Identify which cell holds the provided text, then report its [x, y] central coordinate. 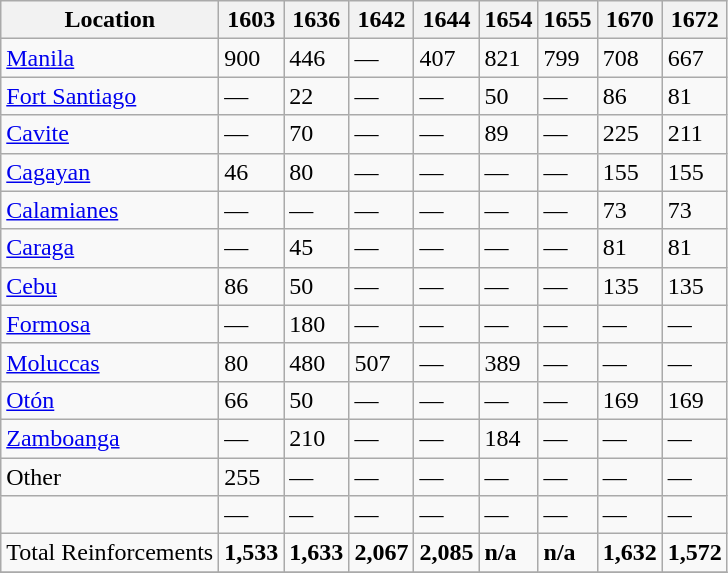
1642 [382, 20]
Zamboanga [110, 438]
480 [316, 362]
Otón [110, 400]
799 [568, 58]
2,085 [446, 553]
210 [316, 438]
Manila [110, 58]
Formosa [110, 324]
708 [630, 58]
389 [508, 362]
1644 [446, 20]
Cebu [110, 286]
1,632 [630, 553]
Location [110, 20]
45 [316, 248]
Cavite [110, 134]
180 [316, 324]
821 [508, 58]
1603 [252, 20]
446 [316, 58]
407 [446, 58]
Other [110, 477]
Cagayan [110, 172]
Fort Santiago [110, 96]
Moluccas [110, 362]
667 [694, 58]
1,533 [252, 553]
Total Reinforcements [110, 553]
1,633 [316, 553]
211 [694, 134]
Calamianes [110, 210]
66 [252, 400]
70 [316, 134]
1672 [694, 20]
1655 [568, 20]
900 [252, 58]
507 [382, 362]
46 [252, 172]
184 [508, 438]
1,572 [694, 553]
1654 [508, 20]
225 [630, 134]
2,067 [382, 553]
255 [252, 477]
1636 [316, 20]
Caraga [110, 248]
1670 [630, 20]
22 [316, 96]
89 [508, 134]
